Search for the cell housing the specified text and yield its [x, y] center coordinate. 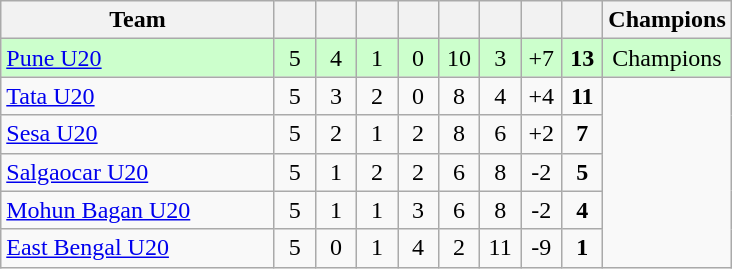
Mohun Bagan U20 [138, 210]
Team [138, 20]
+7 [542, 58]
+2 [542, 134]
-9 [542, 248]
Sesa U20 [138, 134]
7 [582, 134]
Salgaocar U20 [138, 172]
Tata U20 [138, 96]
10 [460, 58]
13 [582, 58]
Pune U20 [138, 58]
+4 [542, 96]
East Bengal U20 [138, 248]
